Pinpoint the cell where the given text exists, returning its [X, Y] midpoint coordinate. 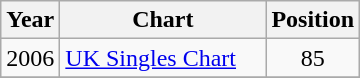
Position [313, 20]
Year [30, 20]
85 [313, 58]
UK Singles Chart [163, 58]
Chart [163, 20]
2006 [30, 58]
